Extract the (X, Y) coordinate from the center of the cell holding the provided text.  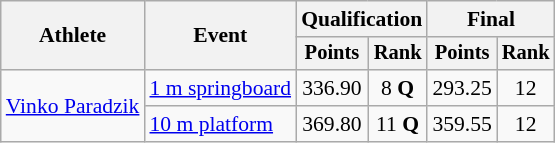
359.55 (462, 124)
Athlete (73, 36)
10 m platform (220, 124)
Vinko Paradzik (73, 106)
1 m springboard (220, 88)
Qualification (362, 19)
369.80 (332, 124)
293.25 (462, 88)
336.90 (332, 88)
Event (220, 36)
8 Q (398, 88)
Final (490, 19)
11 Q (398, 124)
